Capture the cell that displays the provided text and extract its [x, y] central coordinate. 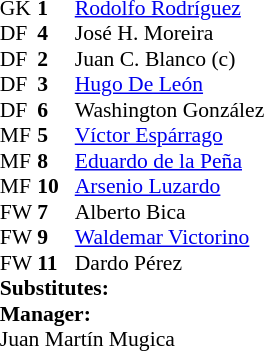
6 [56, 110]
8 [56, 161]
Víctor Espárrago [170, 135]
Eduardo de la Peña [170, 161]
Manager: [132, 314]
4 [56, 33]
5 [56, 135]
10 [56, 187]
Dardo Pérez [170, 263]
9 [56, 237]
Washington González [170, 110]
Juan C. Blanco (c) [170, 59]
11 [56, 263]
Arsenio Luzardo [170, 187]
Alberto Bica [170, 212]
Waldemar Victorino [170, 237]
7 [56, 212]
Substitutes: [132, 289]
José H. Moreira [170, 33]
2 [56, 59]
Hugo De León [170, 85]
3 [56, 85]
